Determine the [x, y] coordinate at the center of the cell enclosing the given text.  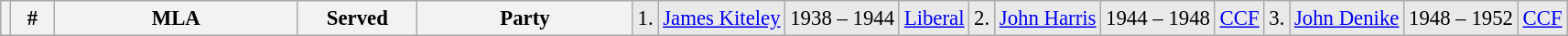
1938 – 1944 [842, 18]
Served [357, 18]
# [32, 18]
1944 – 1948 [1158, 18]
2. [982, 18]
Party [525, 18]
John Denike [1347, 18]
1948 – 1952 [1461, 18]
Liberal [934, 18]
3. [1277, 18]
James Kiteley [721, 18]
John Harris [1047, 18]
1. [645, 18]
MLA [176, 18]
